Capture the cell that displays the provided text and extract its (X, Y) central coordinate. 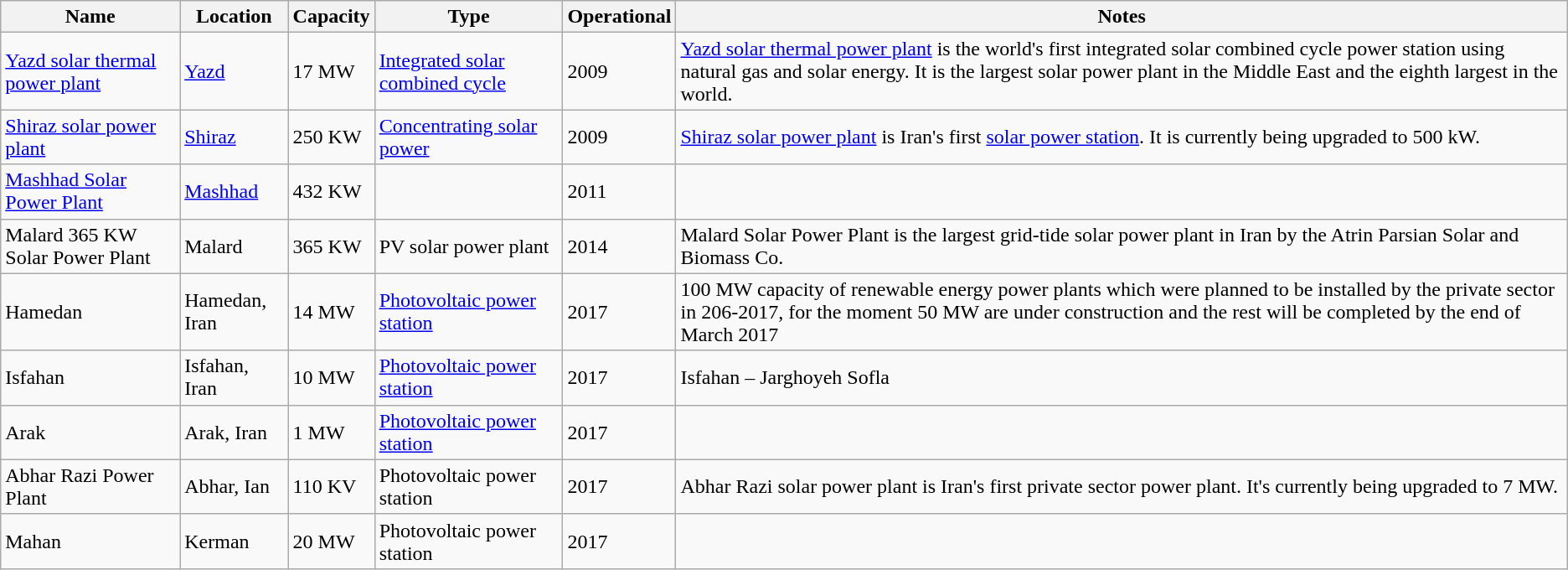
Isfahan (90, 377)
Isfahan – Jarghoyeh Sofla (1122, 377)
Kerman (235, 541)
365 KW (332, 246)
Shiraz solar power plant (90, 137)
1 MW (332, 433)
Mashhad (235, 191)
Malard (235, 246)
14 MW (332, 312)
Yazd (235, 71)
Arak, Iran (235, 433)
2014 (620, 246)
Capacity (332, 17)
20 MW (332, 541)
Abhar Razi Power Plant (90, 486)
Malard 365 KW Solar Power Plant (90, 246)
PV solar power plant (469, 246)
2011 (620, 191)
17 MW (332, 71)
Isfahan, Iran (235, 377)
432 KW (332, 191)
Abhar, Ian (235, 486)
Shiraz solar power plant is Iran's first solar power station. It is currently being upgraded to 500 kW. (1122, 137)
Notes (1122, 17)
Operational (620, 17)
10 MW (332, 377)
Mashhad Solar Power Plant (90, 191)
Abhar Razi solar power plant is Iran's first private sector power plant. It's currently being upgraded to 7 MW. (1122, 486)
Arak (90, 433)
Integrated solar combined cycle (469, 71)
Mahan (90, 541)
Concentrating solar power (469, 137)
Location (235, 17)
Type (469, 17)
Name (90, 17)
Hamedan, Iran (235, 312)
250 KW (332, 137)
Malard Solar Power Plant is the largest grid-tide solar power plant in Iran by the Atrin Parsian Solar and Biomass Co. (1122, 246)
110 KV (332, 486)
Hamedan (90, 312)
Shiraz (235, 137)
Yazd solar thermal power plant (90, 71)
